Scan for the cell matching the given text and deliver its [x, y] coordinate at center. 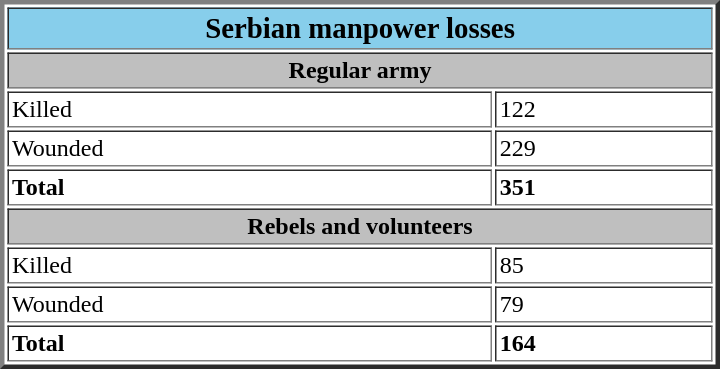
Rebels and volunteers [360, 226]
79 [604, 304]
164 [604, 344]
Serbian manpower losses [360, 29]
351 [604, 188]
Regular army [360, 70]
229 [604, 148]
85 [604, 266]
122 [604, 110]
